Scan for the cell matching the given text and deliver its [X, Y] coordinate at center. 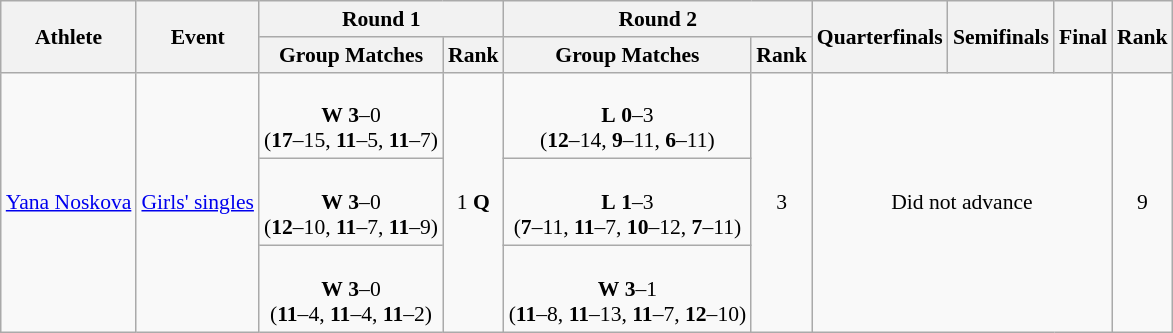
1 Q [474, 202]
Final [1083, 36]
3 [782, 202]
Girls' singles [198, 202]
Quarterfinals [880, 36]
L 1–3 (7–11, 11–7, 10–12, 7–11) [628, 202]
Round 1 [382, 19]
W 3–1 (11–8, 11–13, 11–7, 12–10) [628, 290]
Yana Noskova [69, 202]
L 0–3 (12–14, 9–11, 6–11) [628, 116]
Event [198, 36]
W 3–0 (12–10, 11–7, 11–9) [351, 202]
W 3–0 (17–15, 11–5, 11–7) [351, 116]
W 3–0 (11–4, 11–4, 11–2) [351, 290]
Round 2 [658, 19]
Athlete [69, 36]
9 [1142, 202]
Did not advance [962, 202]
Semifinals [1001, 36]
